For the text-containing cell, return its midpoint in [X, Y] coordinate format. 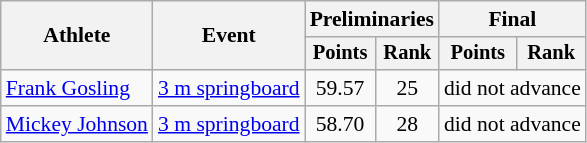
58.70 [340, 124]
25 [408, 88]
Frank Gosling [77, 88]
59.57 [340, 88]
Final [512, 19]
28 [408, 124]
Event [229, 36]
Preliminaries [372, 19]
Mickey Johnson [77, 124]
Athlete [77, 36]
